Return the [x, y] coordinate for the center point of the cell that contains the specified text.  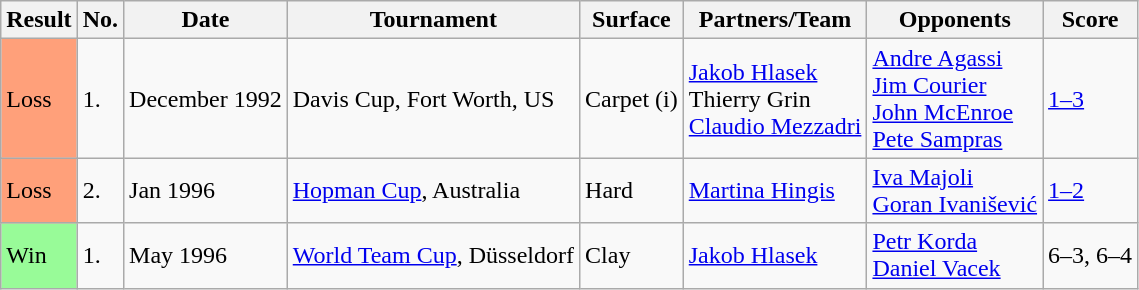
December 1992 [206, 98]
Jan 1996 [206, 190]
Davis Cup, Fort Worth, US [433, 98]
Tournament [433, 20]
Score [1090, 20]
Surface [632, 20]
Petr Korda Daniel Vacek [955, 256]
Hopman Cup, Australia [433, 190]
Hard [632, 190]
May 1996 [206, 256]
2. [100, 190]
World Team Cup, Düsseldorf [433, 256]
Jakob Hlasek Thierry Grin Claudio Mezzadri [775, 98]
Jakob Hlasek [775, 256]
1–2 [1090, 190]
Result [39, 20]
Date [206, 20]
Partners/Team [775, 20]
Martina Hingis [775, 190]
Andre Agassi Jim Courier John McEnroe Pete Sampras [955, 98]
No. [100, 20]
Opponents [955, 20]
Iva Majoli Goran Ivanišević [955, 190]
6–3, 6–4 [1090, 256]
Clay [632, 256]
1–3 [1090, 98]
Carpet (i) [632, 98]
Win [39, 256]
